Pinpoint the cell where the given text exists, returning its [X, Y] midpoint coordinate. 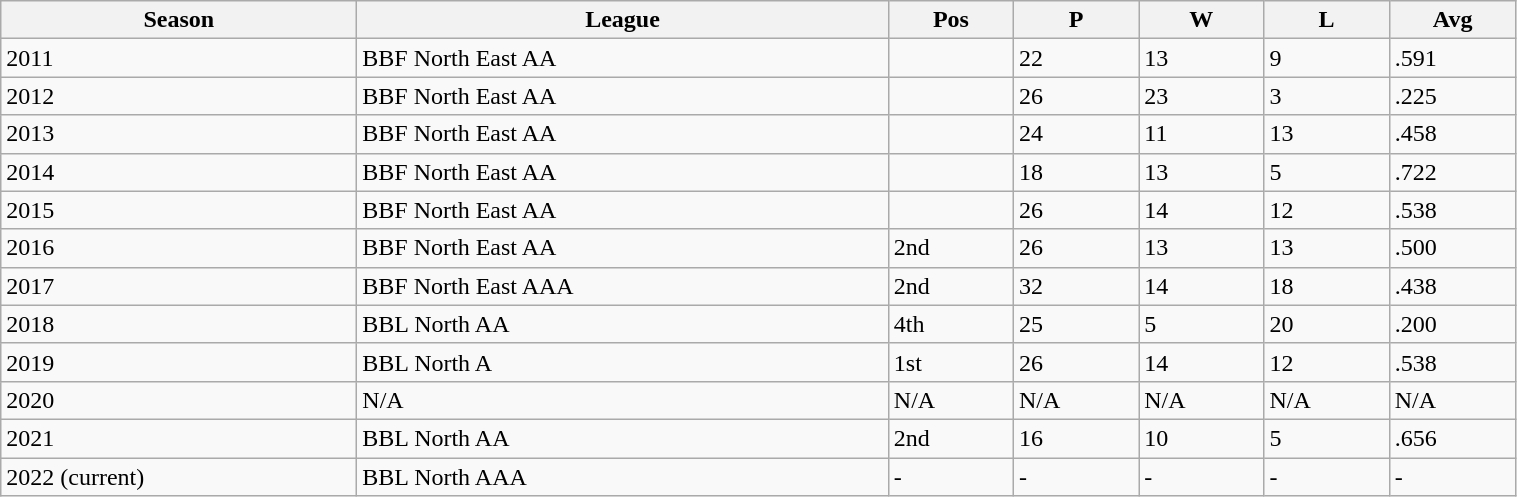
20 [1326, 324]
.438 [1452, 286]
.722 [1452, 172]
Avg [1452, 20]
2017 [179, 286]
11 [1202, 134]
W [1202, 20]
.500 [1452, 248]
.200 [1452, 324]
2014 [179, 172]
9 [1326, 58]
2012 [179, 96]
32 [1076, 286]
2015 [179, 210]
Season [179, 20]
2022 (current) [179, 477]
22 [1076, 58]
2011 [179, 58]
BBL North A [622, 362]
League [622, 20]
L [1326, 20]
.458 [1452, 134]
.225 [1452, 96]
BBF North East AAA [622, 286]
3 [1326, 96]
1st [950, 362]
2019 [179, 362]
2016 [179, 248]
.591 [1452, 58]
2021 [179, 438]
2018 [179, 324]
.656 [1452, 438]
BBL North AAA [622, 477]
24 [1076, 134]
2013 [179, 134]
23 [1202, 96]
Pos [950, 20]
P [1076, 20]
10 [1202, 438]
25 [1076, 324]
2020 [179, 400]
4th [950, 324]
16 [1076, 438]
